Search for the cell housing the specified text and yield its (X, Y) center coordinate. 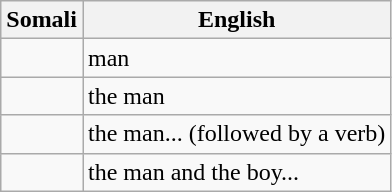
Somali (42, 20)
man (236, 58)
English (236, 20)
the man and the boy... (236, 172)
the man (236, 96)
the man... (followed by a verb) (236, 134)
